Return the (x, y) coordinate for the center point of the cell that contains the specified text.  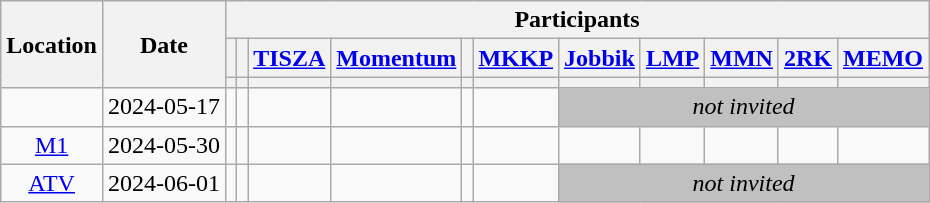
MEMO (884, 58)
ATV (52, 183)
2024-05-30 (164, 145)
Participants (578, 20)
MMN (742, 58)
Momentum (396, 58)
M1 (52, 145)
MKKP (516, 58)
2RK (808, 58)
Jobbik (600, 58)
Date (164, 44)
2024-05-17 (164, 107)
2024-06-01 (164, 183)
Location (52, 44)
LMP (672, 58)
TISZA (290, 58)
